Capture the cell that displays the provided text and extract its [X, Y] central coordinate. 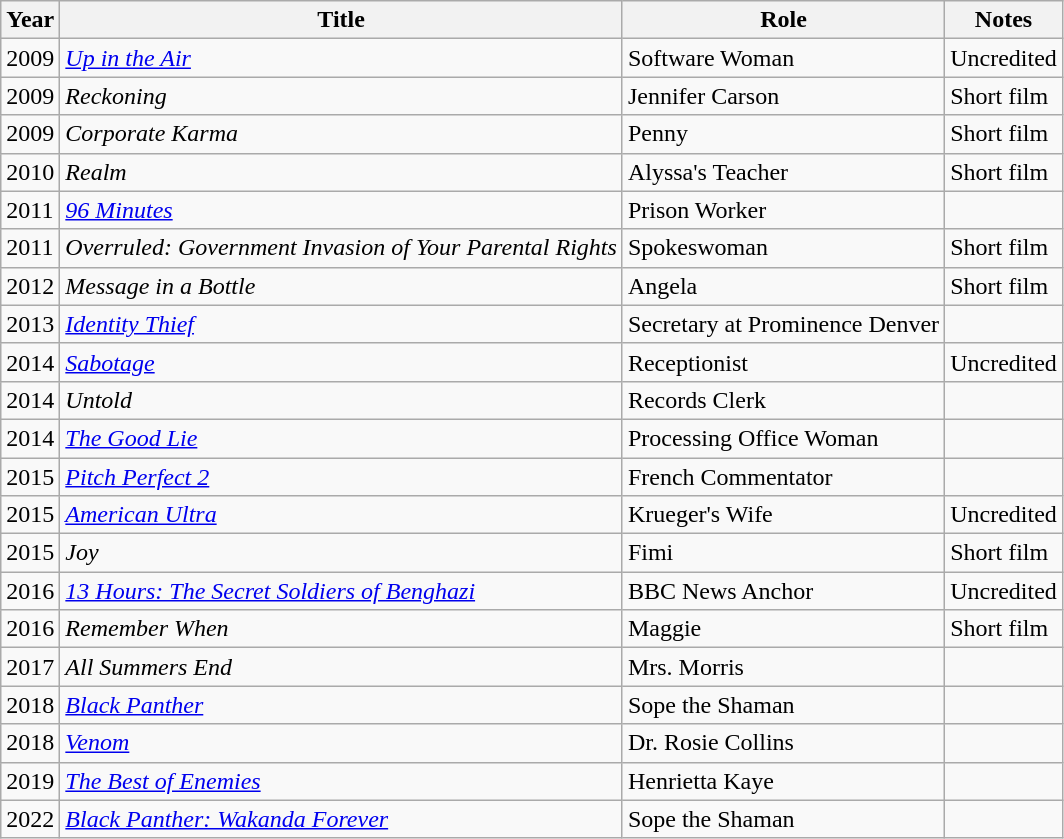
Software Woman [783, 58]
Black Panther: Wakanda Forever [342, 819]
Records Clerk [783, 400]
Joy [342, 553]
All Summers End [342, 667]
Up in the Air [342, 58]
2012 [30, 286]
Remember When [342, 629]
Sabotage [342, 362]
Receptionist [783, 362]
Message in a Bottle [342, 286]
American Ultra [342, 515]
Prison Worker [783, 210]
Alyssa's Teacher [783, 172]
Spokeswoman [783, 248]
Jennifer Carson [783, 96]
Angela [783, 286]
Black Panther [342, 705]
Secretary at Prominence Denver [783, 324]
Role [783, 20]
Venom [342, 743]
Overruled: Government Invasion of Your Parental Rights [342, 248]
Untold [342, 400]
Penny [783, 134]
2017 [30, 667]
BBC News Anchor [783, 591]
Processing Office Woman [783, 438]
2022 [30, 819]
2010 [30, 172]
2019 [30, 781]
2013 [30, 324]
Title [342, 20]
13 Hours: The Secret Soldiers of Benghazi [342, 591]
Henrietta Kaye [783, 781]
Notes [1004, 20]
Pitch Perfect 2 [342, 477]
French Commentator [783, 477]
Realm [342, 172]
Maggie [783, 629]
Year [30, 20]
96 Minutes [342, 210]
Fimi [783, 553]
Identity Thief [342, 324]
Corporate Karma [342, 134]
Krueger's Wife [783, 515]
The Good Lie [342, 438]
Mrs. Morris [783, 667]
Dr. Rosie Collins [783, 743]
Reckoning [342, 96]
The Best of Enemies [342, 781]
